Find where the given text appears and provide that cell's center as [x, y] coordinate. 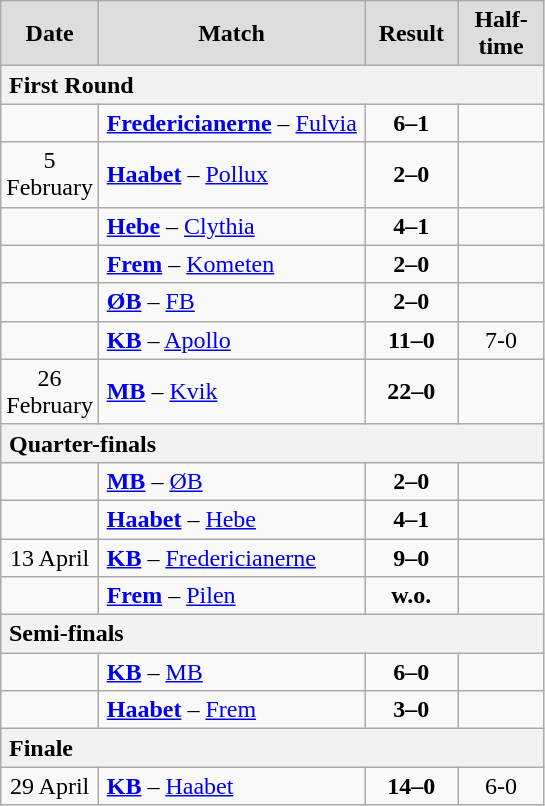
Hebe – Clythia [231, 226]
Haabet – Hebe [231, 519]
First Round [272, 85]
MB – Kvik [231, 392]
Result [412, 34]
Quarter-finals [272, 443]
Date [50, 34]
w.o. [412, 596]
MB – ØB [231, 481]
Fredericianerne – Fulvia [231, 123]
Frem – Pilen [231, 596]
KB – MB [231, 672]
6–1 [412, 123]
Haabet – Pollux [231, 174]
29 April [50, 786]
Finale [272, 748]
11–0 [412, 340]
Match [231, 34]
6-0 [501, 786]
Half-time [501, 34]
Haabet – Frem [231, 710]
7-0 [501, 340]
13 April [50, 557]
Frem – Kometen [231, 264]
Semi-finals [272, 634]
ØB – FB [231, 302]
26 February [50, 392]
22–0 [412, 392]
5 February [50, 174]
14–0 [412, 786]
KB – Apollo [231, 340]
6–0 [412, 672]
KB – Haabet [231, 786]
3–0 [412, 710]
KB – Fredericianerne [231, 557]
9–0 [412, 557]
